For the text-containing cell, return its midpoint in [X, Y] coordinate format. 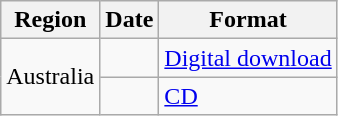
Format [248, 20]
CD [248, 96]
Digital download [248, 58]
Date [130, 20]
Region [50, 20]
Australia [50, 77]
